Detect which cell encompasses the target text, then output its (X, Y) center coordinate. 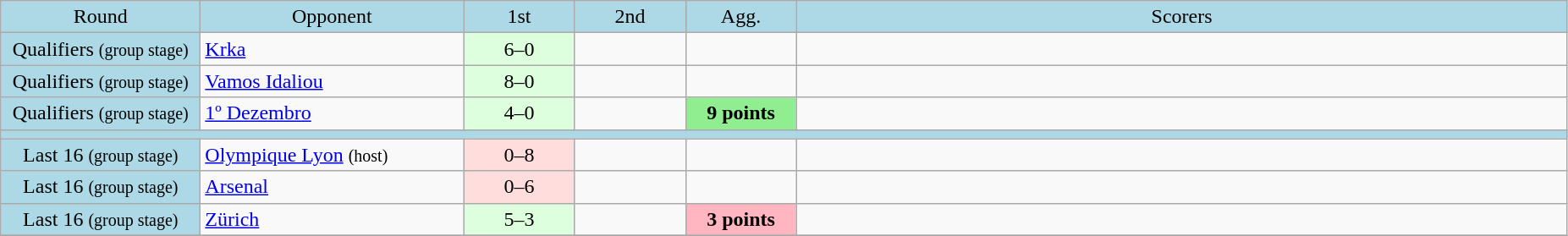
1st (520, 17)
1º Dezembro (332, 113)
2nd (630, 17)
Olympique Lyon (host) (332, 155)
6–0 (520, 49)
8–0 (520, 81)
Opponent (332, 17)
4–0 (520, 113)
Krka (332, 49)
Arsenal (332, 187)
Round (101, 17)
Zürich (332, 219)
3 points (741, 219)
5–3 (520, 219)
9 points (741, 113)
Agg. (741, 17)
Scorers (1181, 17)
0–8 (520, 155)
Vamos Idaliou (332, 81)
0–6 (520, 187)
